Return the [X, Y] coordinate for the center point of the cell that contains the specified text.  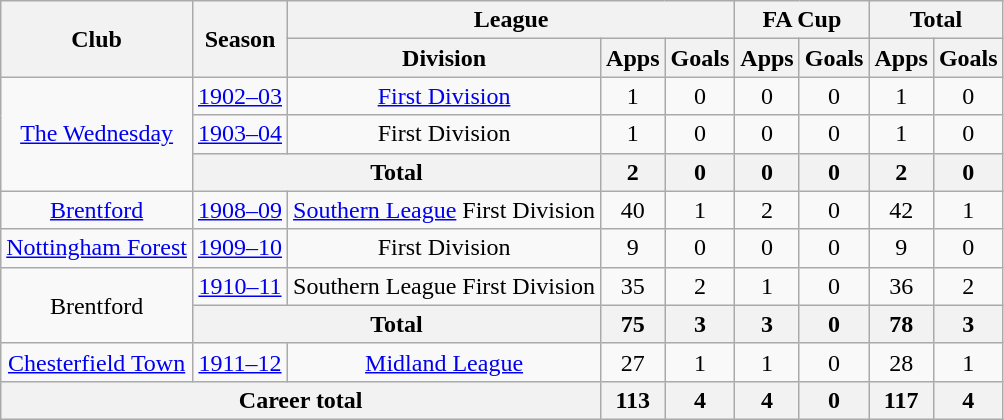
1910–11 [240, 286]
Midland League [444, 362]
113 [633, 400]
36 [901, 286]
1909–10 [240, 248]
75 [633, 324]
Division [444, 58]
27 [633, 362]
78 [901, 324]
Nottingham Forest [97, 248]
Chesterfield Town [97, 362]
Club [97, 39]
FA Cup [802, 20]
1911–12 [240, 362]
28 [901, 362]
The Wednesday [97, 134]
Season [240, 39]
1908–09 [240, 210]
1903–04 [240, 134]
League [512, 20]
35 [633, 286]
40 [633, 210]
42 [901, 210]
1902–03 [240, 96]
117 [901, 400]
Career total [301, 400]
